Extract the [x, y] coordinate from the center of the cell holding the provided text.  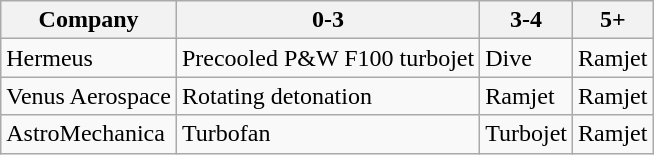
Company [89, 20]
Precooled P&W F100 turbojet [328, 58]
Dive [526, 58]
Venus Aerospace [89, 96]
0-3 [328, 20]
Turbojet [526, 134]
Hermeus [89, 58]
5+ [613, 20]
Turbofan [328, 134]
3-4 [526, 20]
AstroMechanica [89, 134]
Rotating detonation [328, 96]
